Pinpoint the cell where the given text exists, returning its [X, Y] midpoint coordinate. 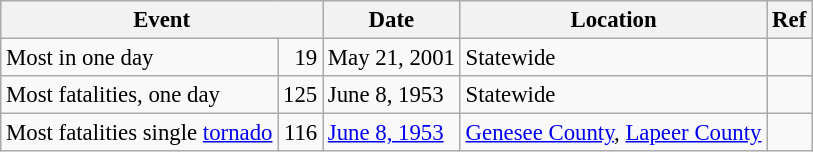
May 21, 2001 [391, 58]
116 [300, 133]
Most in one day [140, 58]
Most fatalities single tornado [140, 133]
125 [300, 95]
Location [613, 20]
Genesee County, Lapeer County [613, 133]
Event [162, 20]
19 [300, 58]
Ref [790, 20]
Most fatalities, one day [140, 95]
Date [391, 20]
